Output the (X, Y) coordinate of the center of the cell containing the given text.  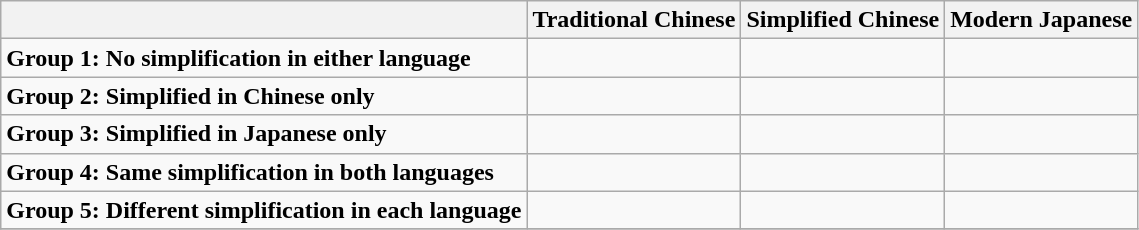
Group 3: Simplified in Japanese only (264, 134)
Group 1: No simplification in either language (264, 58)
Group 4: Same simplification in both languages (264, 172)
Group 5: Different simplification in each language (264, 210)
Modern Japanese (1042, 20)
Traditional Chinese (634, 20)
Group 2: Simplified in Chinese only (264, 96)
Simplified Chinese (843, 20)
